Pinpoint the cell where the given text exists, returning its (x, y) midpoint coordinate. 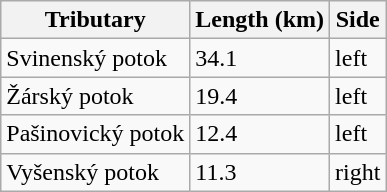
Žárský potok (96, 96)
Side (358, 20)
right (358, 172)
12.4 (260, 134)
11.3 (260, 172)
Vyšenský potok (96, 172)
34.1 (260, 58)
Tributary (96, 20)
Length (km) (260, 20)
Pašinovický potok (96, 134)
Svinenský potok (96, 58)
19.4 (260, 96)
